From the cell containing the given text, extract its center point as [x, y] coordinate. 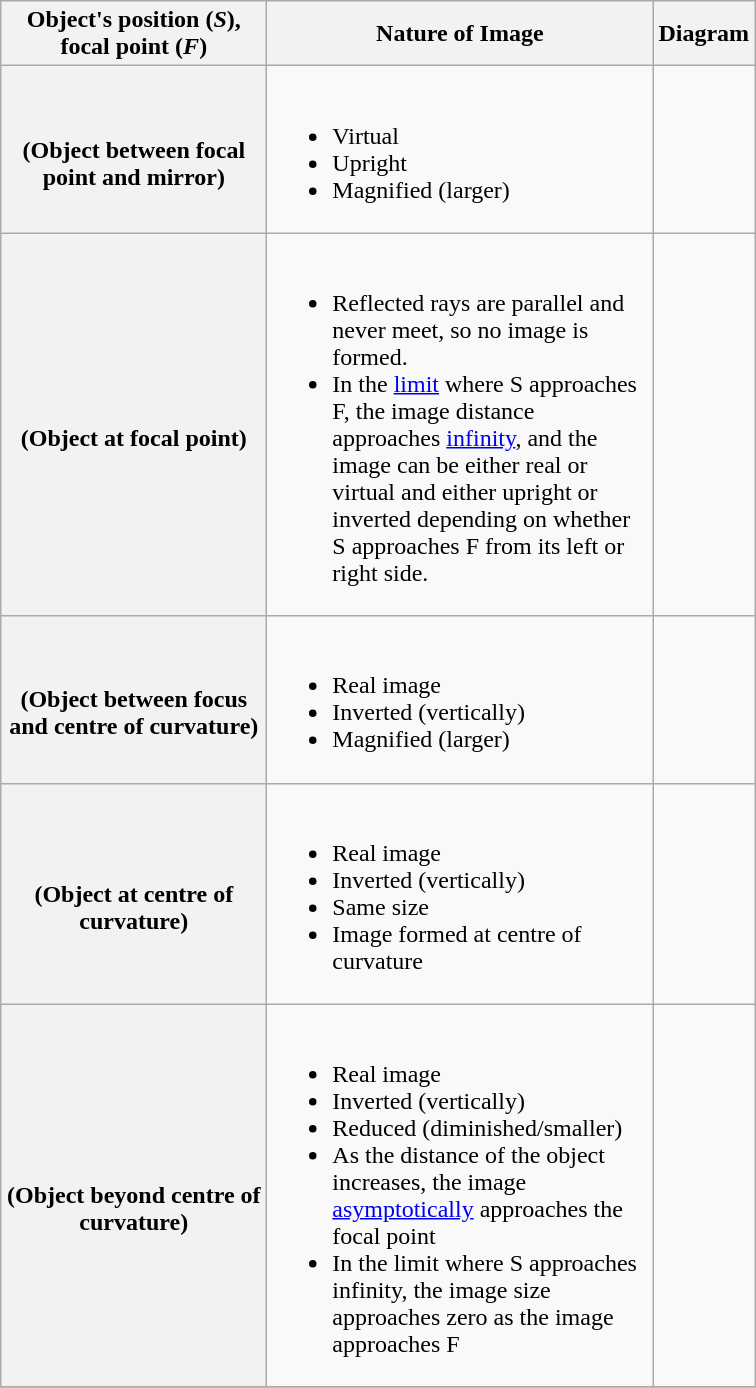
(Object at centre of curvature) [134, 894]
Real imageInverted (vertically)Magnified (larger) [460, 700]
(Object between focus and centre of curvature) [134, 700]
VirtualUprightMagnified (larger) [460, 150]
(Object between focal point and mirror) [134, 150]
Diagram [704, 34]
(Object beyond centre of curvature) [134, 1196]
Nature of Image [460, 34]
Object's position (S), focal point (F) [134, 34]
Real imageInverted (vertically)Same sizeImage formed at centre of curvature [460, 894]
(Object at focal point) [134, 424]
